Locate the cell with the specified text and output its (X, Y) center coordinate. 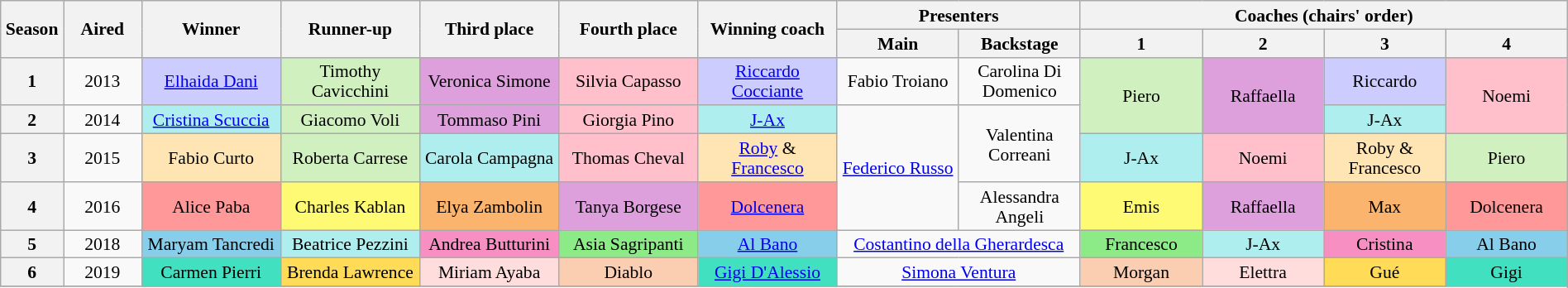
Winner (211, 29)
Brenda Lawrence (350, 272)
Gué (1384, 272)
2013 (103, 81)
Morgan (1141, 272)
Maryam Tancredi (211, 244)
6 (32, 272)
Fabio Curto (211, 158)
Alessandra Angeli (1019, 206)
2016 (103, 206)
Tommaso Pini (489, 120)
Backstage (1019, 43)
Runner-up (350, 29)
2014 (103, 120)
Diablo (629, 272)
2019 (103, 272)
Veronica Simone (489, 81)
Emis (1141, 206)
Winning coach (767, 29)
2015 (103, 158)
Tanya Borgese (629, 206)
Carola Campagna (489, 158)
Third place (489, 29)
Cristina Scuccia (211, 120)
Beatrice Pezzini (350, 244)
Andrea Butturini (489, 244)
Coaches (chairs' order) (1323, 15)
Federico Russo (898, 168)
Francesco (1141, 244)
Costantino della Gherardesca (958, 244)
Fabio Troiano (898, 81)
Elettra (1264, 272)
Fourth place (629, 29)
Aired (103, 29)
Asia Sagripanti (629, 244)
Thomas Cheval (629, 158)
Cristina (1384, 244)
Season (32, 29)
Presenters (958, 15)
Gigi D'Alessio (767, 272)
Valentina Correani (1019, 144)
Silvia Capasso (629, 81)
Timothy Cavicchini (350, 81)
Roberta Carrese (350, 158)
Carmen Pierri (211, 272)
5 (32, 244)
Miriam Ayaba (489, 272)
Charles Kablan (350, 206)
Riccardo (1384, 81)
Giacomo Voli (350, 120)
2018 (103, 244)
Giorgia Pino (629, 120)
Carolina Di Domenico (1019, 81)
Main (898, 43)
Elhaida Dani (211, 81)
Max (1384, 206)
Simona Ventura (958, 272)
Elya Zambolin (489, 206)
Gigi (1507, 272)
Riccardo Cocciante (767, 81)
Alice Paba (211, 206)
